Return (X, Y) of the center of cell containing provided text 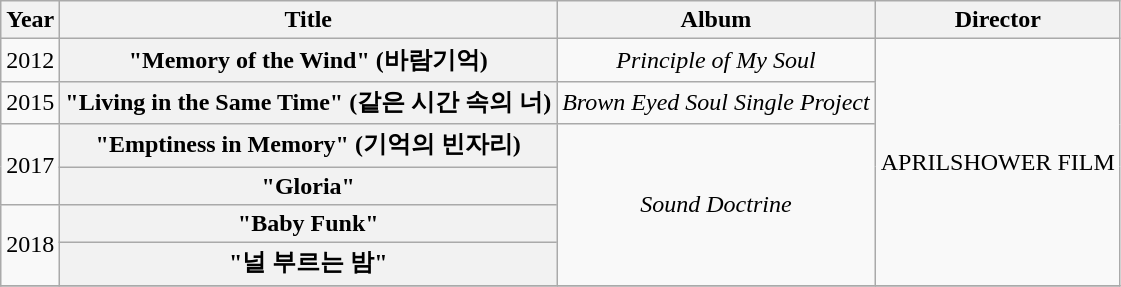
APRILSHOWER FILM (998, 162)
Sound Doctrine (716, 204)
2017 (30, 164)
2018 (30, 246)
"Baby Funk" (308, 224)
Title (308, 20)
2015 (30, 102)
"Memory of the Wind" (바람기억) (308, 60)
Year (30, 20)
Director (998, 20)
"Living in the Same Time" (같은 시간 속의 너) (308, 102)
Album (716, 20)
"널 부르는 밤" (308, 264)
"Emptiness in Memory" (기억의 빈자리) (308, 146)
Principle of My Soul (716, 60)
"Gloria" (308, 185)
2012 (30, 60)
Brown Eyed Soul Single Project (716, 102)
